Search for the cell housing the specified text and yield its [X, Y] center coordinate. 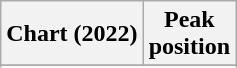
Peakposition [189, 34]
Chart (2022) [72, 34]
